From the cell containing the given text, extract its center point as (x, y) coordinate. 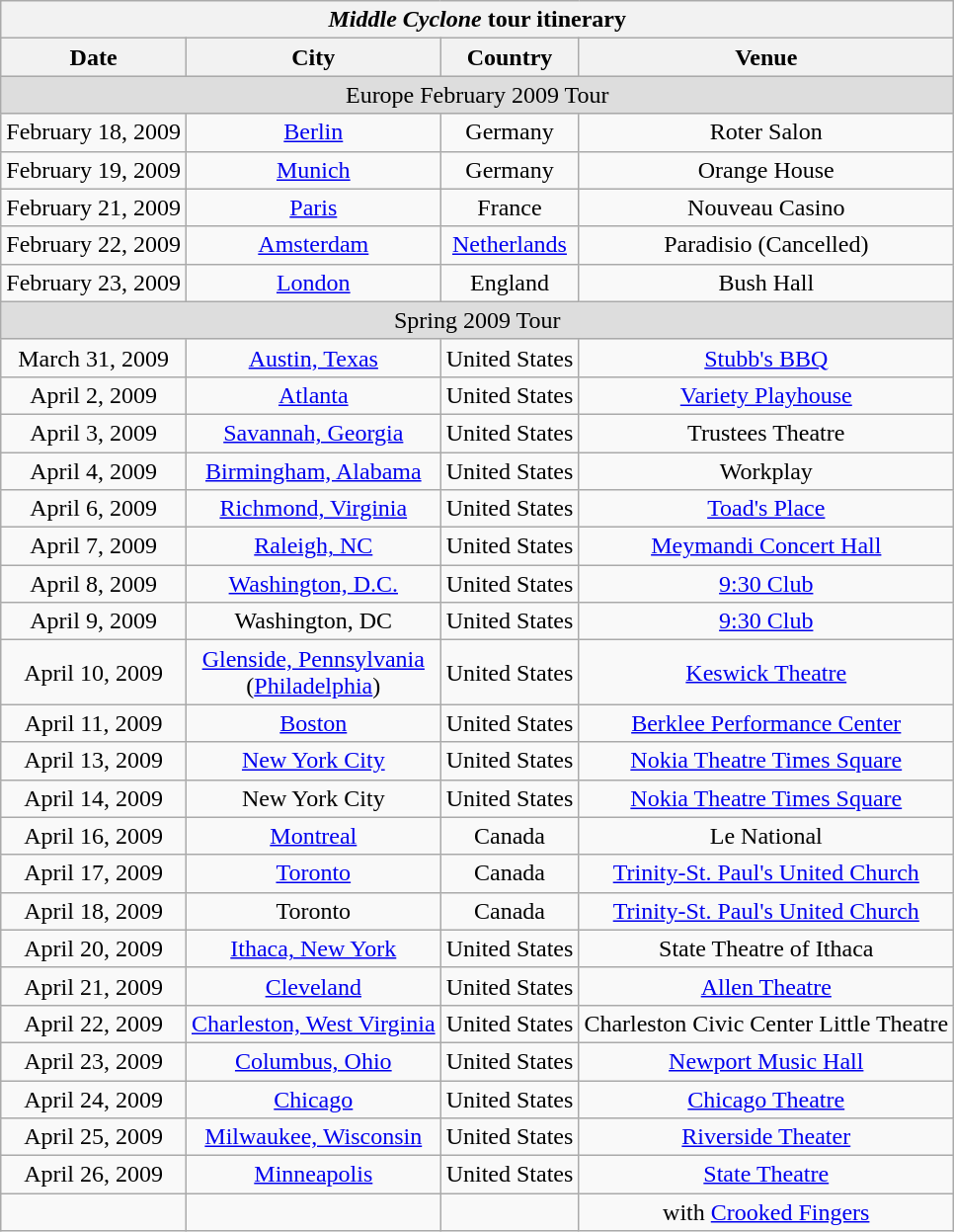
City (313, 57)
April 13, 2009 (94, 761)
April 21, 2009 (94, 986)
Paris (313, 207)
Allen Theatre (766, 986)
Date (94, 57)
April 22, 2009 (94, 1024)
Amsterdam (313, 245)
Cleveland (313, 986)
Birmingham, Alabama (313, 471)
April 26, 2009 (94, 1175)
Richmond, Virginia (313, 509)
April 23, 2009 (94, 1061)
April 3, 2009 (94, 433)
Meymandi Concert Hall (766, 546)
with Crooked Fingers (766, 1212)
Variety Playhouse (766, 395)
April 4, 2009 (94, 471)
April 7, 2009 (94, 546)
Stubb's BBQ (766, 358)
Montreal (313, 836)
Netherlands (510, 245)
Ithaca, New York (313, 948)
Spring 2009 Tour (478, 320)
April 11, 2009 (94, 723)
Country (510, 57)
Minneapolis (313, 1175)
April 6, 2009 (94, 509)
February 21, 2009 (94, 207)
April 17, 2009 (94, 873)
State Theatre of Ithaca (766, 948)
Boston (313, 723)
Toad's Place (766, 509)
Roter Salon (766, 132)
France (510, 207)
England (510, 283)
Venue (766, 57)
Paradisio (Cancelled) (766, 245)
April 14, 2009 (94, 798)
April 2, 2009 (94, 395)
February 22, 2009 (94, 245)
April 24, 2009 (94, 1100)
Savannah, Georgia (313, 433)
Munich (313, 170)
March 31, 2009 (94, 358)
April 25, 2009 (94, 1137)
Bush Hall (766, 283)
Riverside Theater (766, 1137)
Raleigh, NC (313, 546)
Le National (766, 836)
Trustees Theatre (766, 433)
April 16, 2009 (94, 836)
Middle Cyclone tour itinerary (478, 20)
February 18, 2009 (94, 132)
April 8, 2009 (94, 584)
Milwaukee, Wisconsin (313, 1137)
Europe February 2009 Tour (478, 95)
Columbus, Ohio (313, 1061)
April 10, 2009 (94, 672)
Berlin (313, 132)
Workplay (766, 471)
Chicago (313, 1100)
Charleston Civic Center Little Theatre (766, 1024)
Berklee Performance Center (766, 723)
February 19, 2009 (94, 170)
February 23, 2009 (94, 283)
Orange House (766, 170)
April 9, 2009 (94, 621)
Nouveau Casino (766, 207)
April 20, 2009 (94, 948)
State Theatre (766, 1175)
Keswick Theatre (766, 672)
April 18, 2009 (94, 911)
Washington, DC (313, 621)
Charleston, West Virginia (313, 1024)
Atlanta (313, 395)
Austin, Texas (313, 358)
Newport Music Hall (766, 1061)
Washington, D.C. (313, 584)
Chicago Theatre (766, 1100)
London (313, 283)
Glenside, Pennsylvania(Philadelphia) (313, 672)
